Capture the cell that displays the provided text and extract its (X, Y) central coordinate. 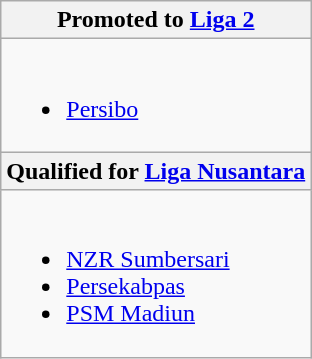
Persibo (156, 96)
Qualified for Liga Nusantara (156, 171)
Promoted to Liga 2 (156, 20)
NZR SumbersariPersekabpasPSM Madiun (156, 274)
